Provide the [X, Y] coordinate of the cell's center where the given text is located.  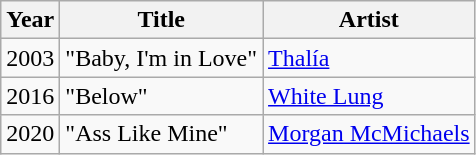
White Lung [370, 96]
Artist [370, 20]
2020 [30, 134]
Title [162, 20]
"Baby, I'm in Love" [162, 58]
2003 [30, 58]
"Ass Like Mine" [162, 134]
"Below" [162, 96]
Year [30, 20]
2016 [30, 96]
Morgan McMichaels [370, 134]
Thalía [370, 58]
